Provide the (X, Y) coordinate of the cell's center where the given text is located.  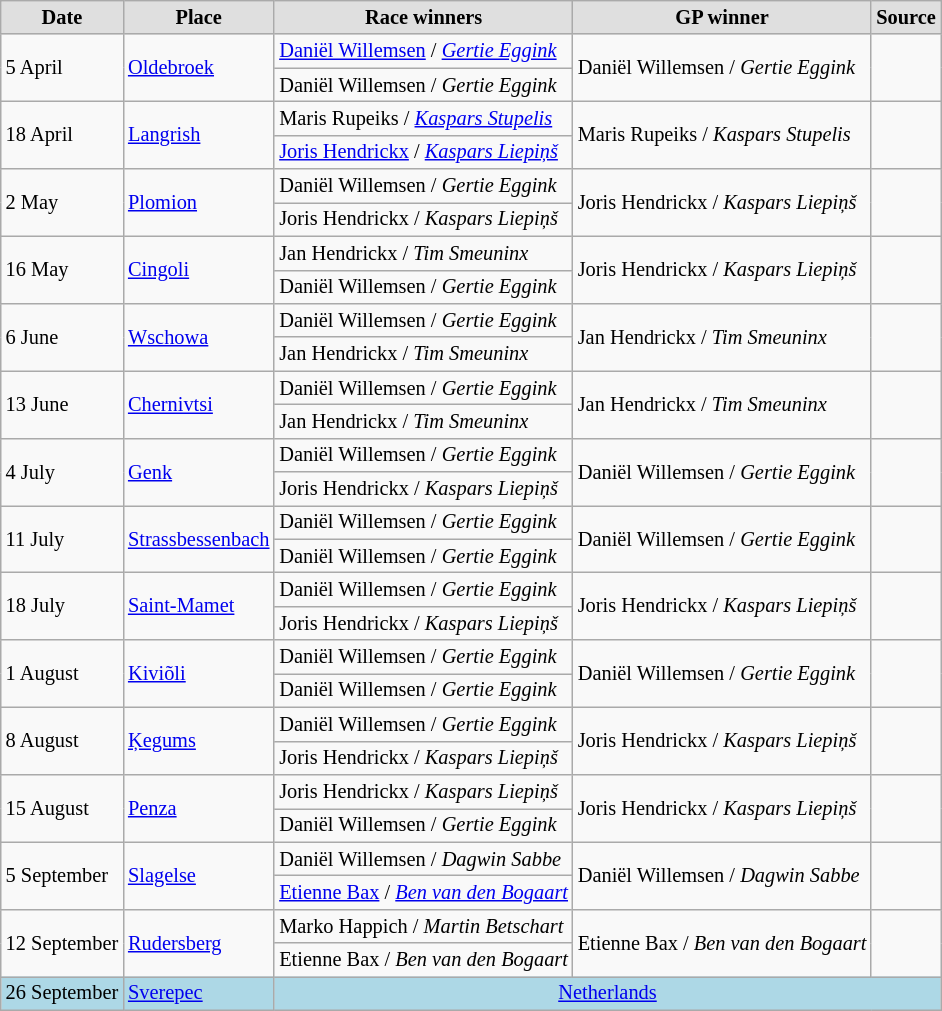
16 May (62, 270)
Race winners (423, 17)
Source (906, 17)
13 June (62, 404)
11 July (62, 538)
Wschowa (198, 336)
2 May (62, 202)
Oldebroek (198, 68)
Langrish (198, 134)
26 September (62, 993)
Slagelse (198, 876)
18 July (62, 606)
Date (62, 17)
15 August (62, 808)
Rudersberg (198, 942)
6 June (62, 336)
Saint-Mamet (198, 606)
Penza (198, 808)
Marko Happich / Martin Betschart (423, 926)
5 April (62, 68)
Cingoli (198, 270)
Netherlands (607, 993)
18 April (62, 134)
4 July (62, 472)
Kiviõli (198, 674)
1 August (62, 674)
8 August (62, 740)
5 September (62, 876)
GP winner (722, 17)
12 September (62, 942)
Place (198, 17)
Ķegums (198, 740)
Chernivtsi (198, 404)
Strassbessenbach (198, 538)
Plomion (198, 202)
Sverepec (198, 993)
Genk (198, 472)
